Search for the cell housing the specified text and yield its (x, y) center coordinate. 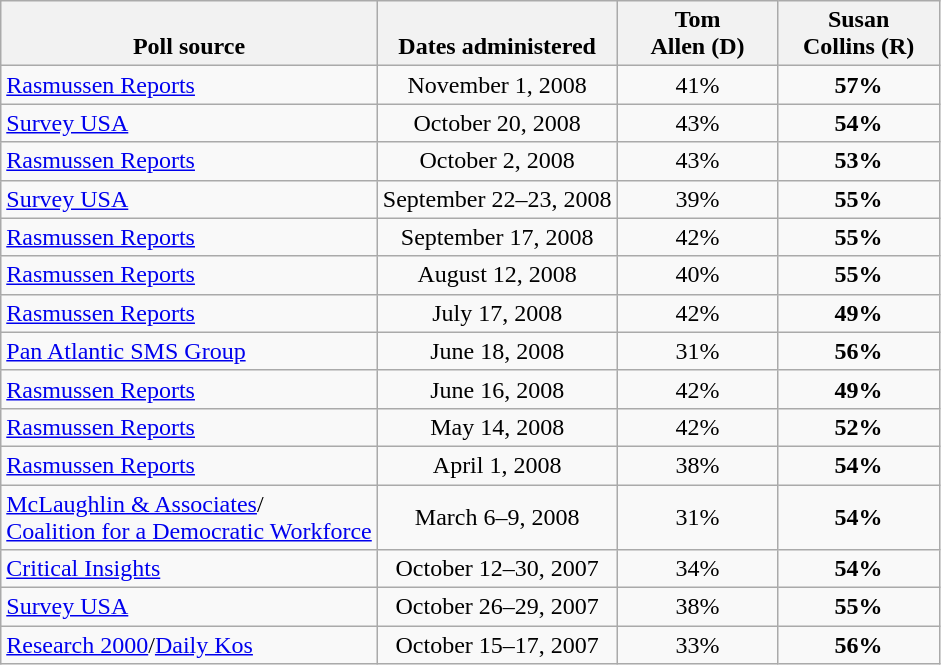
September 17, 2008 (497, 237)
Research 2000/Daily Kos (190, 645)
July 17, 2008 (497, 313)
October 2, 2008 (497, 161)
Dates administered (497, 34)
41% (698, 85)
April 1, 2008 (497, 465)
SusanCollins (R) (858, 34)
57% (858, 85)
33% (698, 645)
May 14, 2008 (497, 427)
McLaughlin & Associates/Coalition for a Democratic Workforce (190, 516)
June 16, 2008 (497, 389)
September 22–23, 2008 (497, 199)
March 6–9, 2008 (497, 516)
40% (698, 275)
August 12, 2008 (497, 275)
39% (698, 199)
TomAllen (D) (698, 34)
Pan Atlantic SMS Group (190, 351)
34% (698, 569)
October 15–17, 2007 (497, 645)
June 18, 2008 (497, 351)
52% (858, 427)
53% (858, 161)
October 12–30, 2007 (497, 569)
November 1, 2008 (497, 85)
October 20, 2008 (497, 123)
Poll source (190, 34)
October 26–29, 2007 (497, 607)
Critical Insights (190, 569)
